Provide the [X, Y] coordinate of the cell's center where the given text is located.  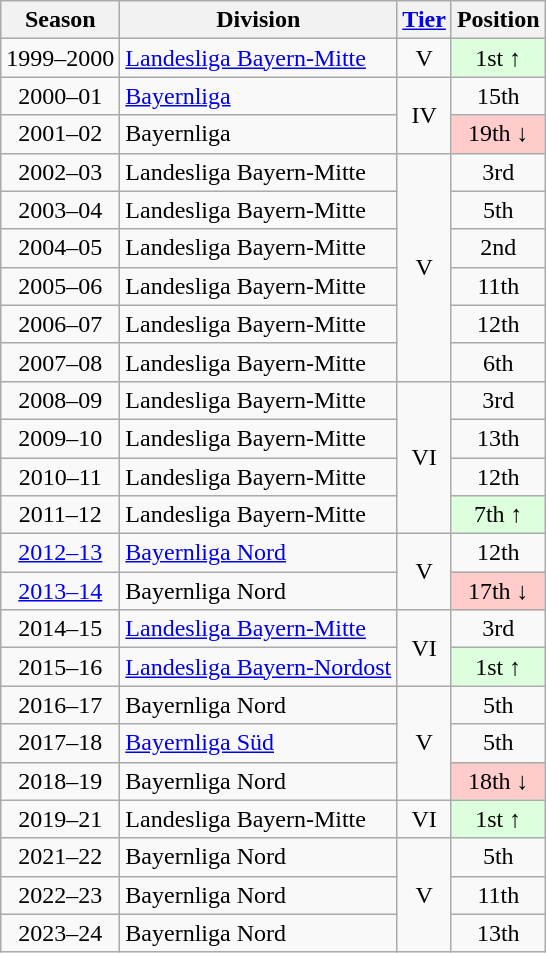
2009–10 [60, 438]
2010–11 [60, 477]
2012–13 [60, 553]
2013–14 [60, 591]
18th ↓ [498, 781]
Division [258, 20]
15th [498, 96]
2023–24 [60, 933]
IV [424, 115]
2000–01 [60, 96]
Landesliga Bayern-Nordost [258, 667]
2011–12 [60, 515]
2002–03 [60, 172]
2021–22 [60, 857]
19th ↓ [498, 134]
2001–02 [60, 134]
2015–16 [60, 667]
Season [60, 20]
2017–18 [60, 743]
2003–04 [60, 210]
2nd [498, 248]
2016–17 [60, 705]
Position [498, 20]
1999–2000 [60, 58]
Tier [424, 20]
2008–09 [60, 400]
2019–21 [60, 819]
2006–07 [60, 324]
6th [498, 362]
2022–23 [60, 895]
2004–05 [60, 248]
7th ↑ [498, 515]
17th ↓ [498, 591]
Bayernliga Süd [258, 743]
2005–06 [60, 286]
2014–15 [60, 629]
2007–08 [60, 362]
2018–19 [60, 781]
